For the text-containing cell, return its midpoint in [X, Y] coordinate format. 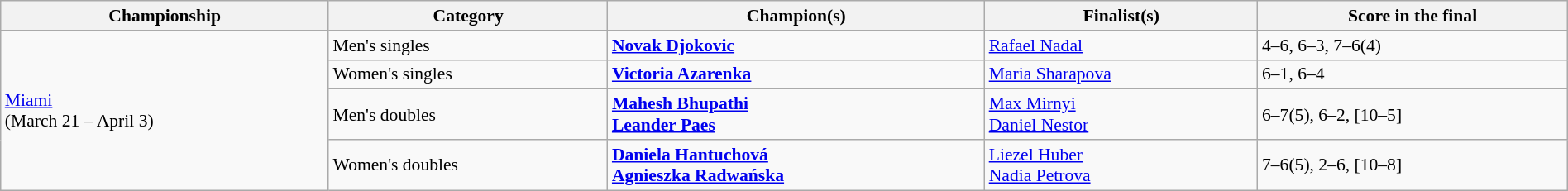
Champion(s) [796, 16]
6–1, 6–4 [1413, 74]
Category [468, 16]
Men's doubles [468, 114]
Daniela Hantuchová Agnieszka Radwańska [796, 165]
Liezel Huber Nadia Petrova [1121, 165]
Rafael Nadal [1121, 45]
Finalist(s) [1121, 16]
7–6(5), 2–6, [10–8] [1413, 165]
Max Mirnyi Daniel Nestor [1121, 114]
Maria Sharapova [1121, 74]
Victoria Azarenka [796, 74]
6–7(5), 6–2, [10–5] [1413, 114]
Women's doubles [468, 165]
4–6, 6–3, 7–6(4) [1413, 45]
Score in the final [1413, 16]
Women's singles [468, 74]
Men's singles [468, 45]
Novak Djokovic [796, 45]
Miami(March 21 – April 3) [165, 111]
Championship [165, 16]
Mahesh Bhupathi Leander Paes [796, 114]
